Capture the cell that displays the provided text and extract its [x, y] central coordinate. 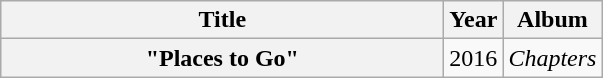
Year [474, 20]
"Places to Go" [222, 58]
Chapters [552, 58]
Album [552, 20]
Title [222, 20]
2016 [474, 58]
